Capture the cell that displays the provided text and extract its [X, Y] central coordinate. 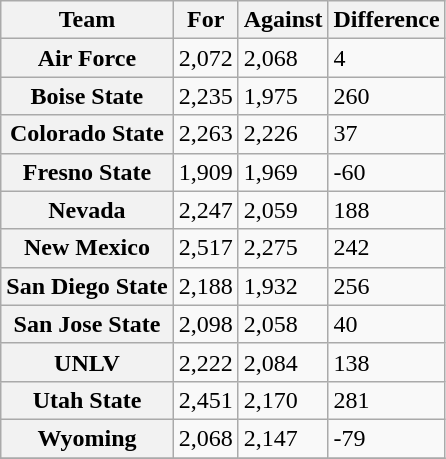
San Diego State [87, 286]
-79 [386, 438]
Colorado State [87, 134]
37 [386, 134]
Fresno State [87, 172]
188 [386, 210]
4 [386, 58]
1,975 [283, 96]
2,170 [283, 400]
1,932 [283, 286]
Team [87, 20]
2,275 [283, 248]
2,222 [206, 362]
Wyoming [87, 438]
2,147 [283, 438]
2,059 [283, 210]
281 [386, 400]
-60 [386, 172]
2,235 [206, 96]
2,098 [206, 324]
2,072 [206, 58]
260 [386, 96]
242 [386, 248]
Against [283, 20]
256 [386, 286]
1,909 [206, 172]
Air Force [87, 58]
138 [386, 362]
Difference [386, 20]
UNLV [87, 362]
New Mexico [87, 248]
For [206, 20]
2,517 [206, 248]
1,969 [283, 172]
2,263 [206, 134]
2,084 [283, 362]
2,188 [206, 286]
Utah State [87, 400]
San Jose State [87, 324]
2,058 [283, 324]
2,226 [283, 134]
2,451 [206, 400]
Boise State [87, 96]
2,247 [206, 210]
40 [386, 324]
Nevada [87, 210]
